From the cell containing the given text, extract its center point as (x, y) coordinate. 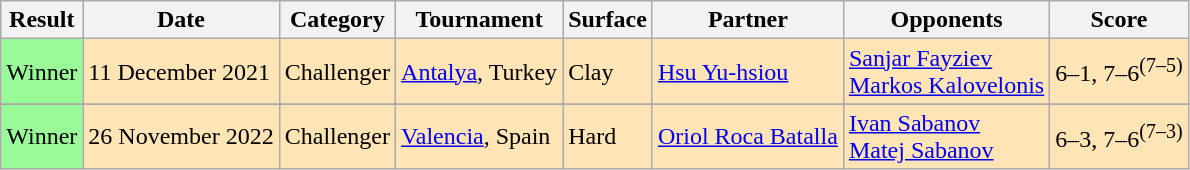
Date (181, 20)
Hard (608, 136)
6–1, 7–6(7–5) (1119, 72)
Clay (608, 72)
Sanjar Fayziev Markos Kalovelonis (946, 72)
26 November 2022 (181, 136)
Opponents (946, 20)
Oriol Roca Batalla (748, 136)
Tournament (480, 20)
Ivan Sabanov Matej Sabanov (946, 136)
Hsu Yu-hsiou (748, 72)
Antalya, Turkey (480, 72)
Category (337, 20)
Score (1119, 20)
6–3, 7–6(7–3) (1119, 136)
Partner (748, 20)
Result (42, 20)
11 December 2021 (181, 72)
Valencia, Spain (480, 136)
Surface (608, 20)
